Capture the cell that displays the provided text and extract its (x, y) central coordinate. 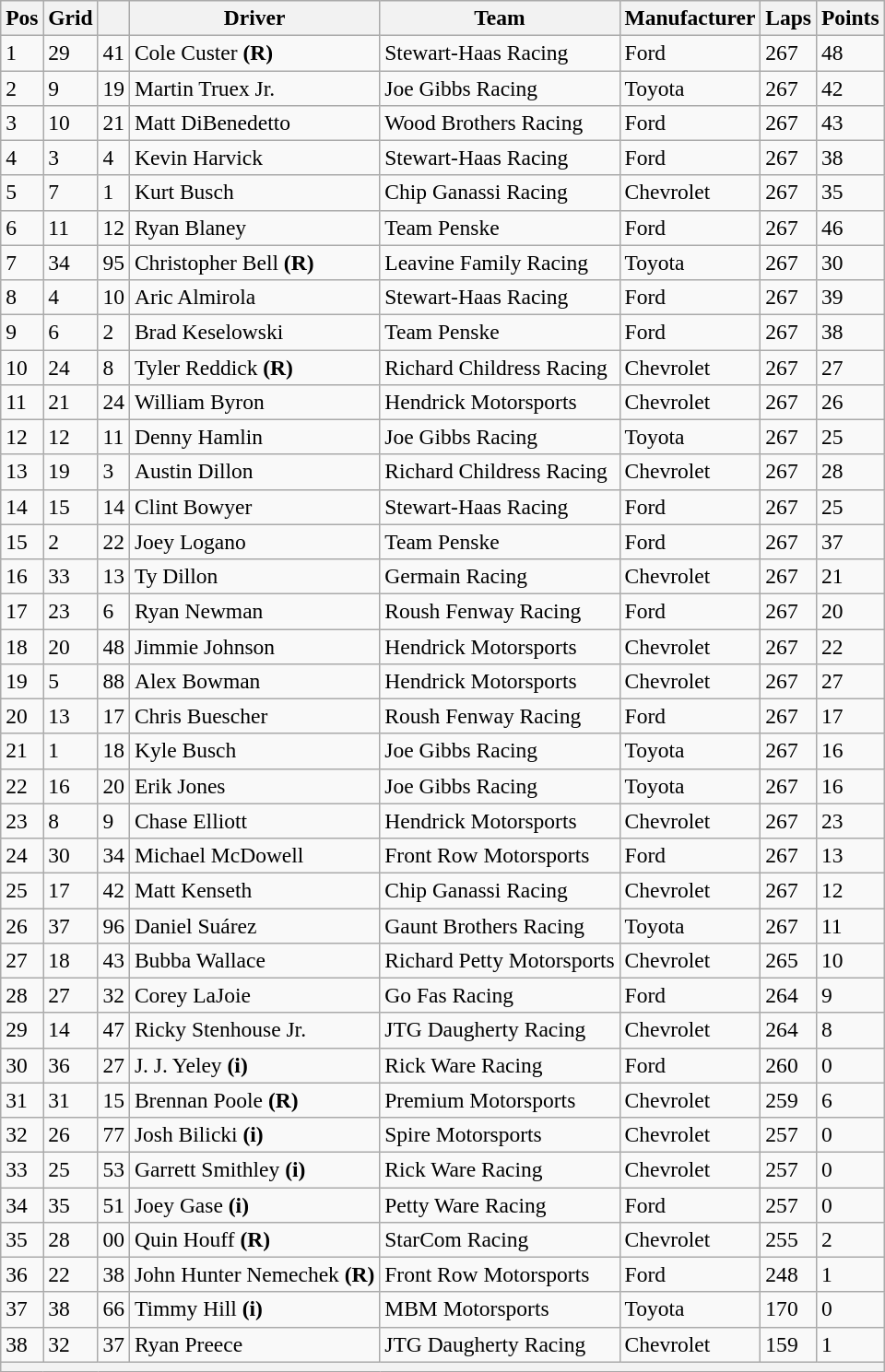
Corey LaJoie (254, 995)
Martin Truex Jr. (254, 88)
77 (113, 1134)
Laps (789, 18)
Daniel Suárez (254, 925)
259 (789, 1100)
Christopher Bell (R) (254, 263)
Ricky Stenhouse Jr. (254, 1030)
Alex Bowman (254, 681)
Manufacturer (690, 18)
Kurt Busch (254, 193)
170 (789, 1309)
Grid (70, 18)
Premium Motorsports (500, 1100)
Richard Petty Motorsports (500, 960)
Chris Buescher (254, 716)
Joey Gase (i) (254, 1204)
Cole Custer (R) (254, 53)
159 (789, 1344)
Chase Elliott (254, 821)
Matt Kenseth (254, 890)
J. J. Yeley (i) (254, 1065)
Points (850, 18)
00 (113, 1239)
95 (113, 263)
66 (113, 1309)
Brennan Poole (R) (254, 1100)
Tyler Reddick (R) (254, 367)
96 (113, 925)
Clint Bowyer (254, 507)
Ryan Preece (254, 1344)
Matt DiBenedetto (254, 123)
47 (113, 1030)
Driver (254, 18)
Germain Racing (500, 576)
Timmy Hill (i) (254, 1309)
Ryan Blaney (254, 228)
Pos (22, 18)
Quin Houff (R) (254, 1239)
Spire Motorsports (500, 1134)
46 (850, 228)
248 (789, 1274)
265 (789, 960)
39 (850, 297)
Denny Hamlin (254, 437)
88 (113, 681)
51 (113, 1204)
255 (789, 1239)
Gaunt Brothers Racing (500, 925)
Team (500, 18)
Leavine Family Racing (500, 263)
Kyle Busch (254, 751)
Austin Dillon (254, 472)
Bubba Wallace (254, 960)
Josh Bilicki (i) (254, 1134)
Kevin Harvick (254, 158)
Wood Brothers Racing (500, 123)
Petty Ware Racing (500, 1204)
Garrett Smithley (i) (254, 1169)
53 (113, 1169)
StarCom Racing (500, 1239)
41 (113, 53)
John Hunter Nemechek (R) (254, 1274)
MBM Motorsports (500, 1309)
Go Fas Racing (500, 995)
Joey Logano (254, 542)
260 (789, 1065)
Ryan Newman (254, 611)
William Byron (254, 402)
Brad Keselowski (254, 332)
Aric Almirola (254, 297)
Michael McDowell (254, 855)
Ty Dillon (254, 576)
Jimmie Johnson (254, 646)
Erik Jones (254, 786)
